Capture the cell that displays the provided text and extract its [X, Y] central coordinate. 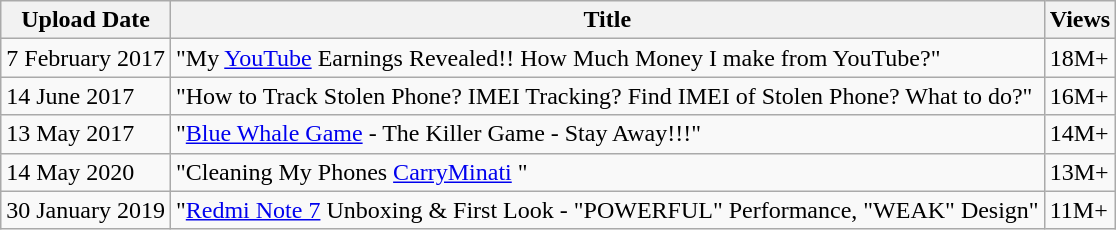
"Cleaning My Phones CarryMinati " [607, 172]
"Redmi Note 7 Unboxing & First Look - "POWERFUL" Performance, "WEAK" Design" [607, 210]
14 May 2020 [86, 172]
13M+ [1080, 172]
13 May 2017 [86, 134]
"How to Track Stolen Phone? IMEI Tracking? Find IMEI of Stolen Phone? What to do?" [607, 96]
7 February 2017 [86, 58]
Upload Date [86, 20]
18M+ [1080, 58]
"My YouTube Earnings Revealed!! How Much Money I make from YouTube?" [607, 58]
30 January 2019 [86, 210]
14 June 2017 [86, 96]
Title [607, 20]
14M+ [1080, 134]
"Blue Whale Game - The Killer Game - Stay Away!!!" [607, 134]
16M+ [1080, 96]
11M+ [1080, 210]
Views [1080, 20]
